Provide the (X, Y) coordinate of the cell's center where the given text is located.  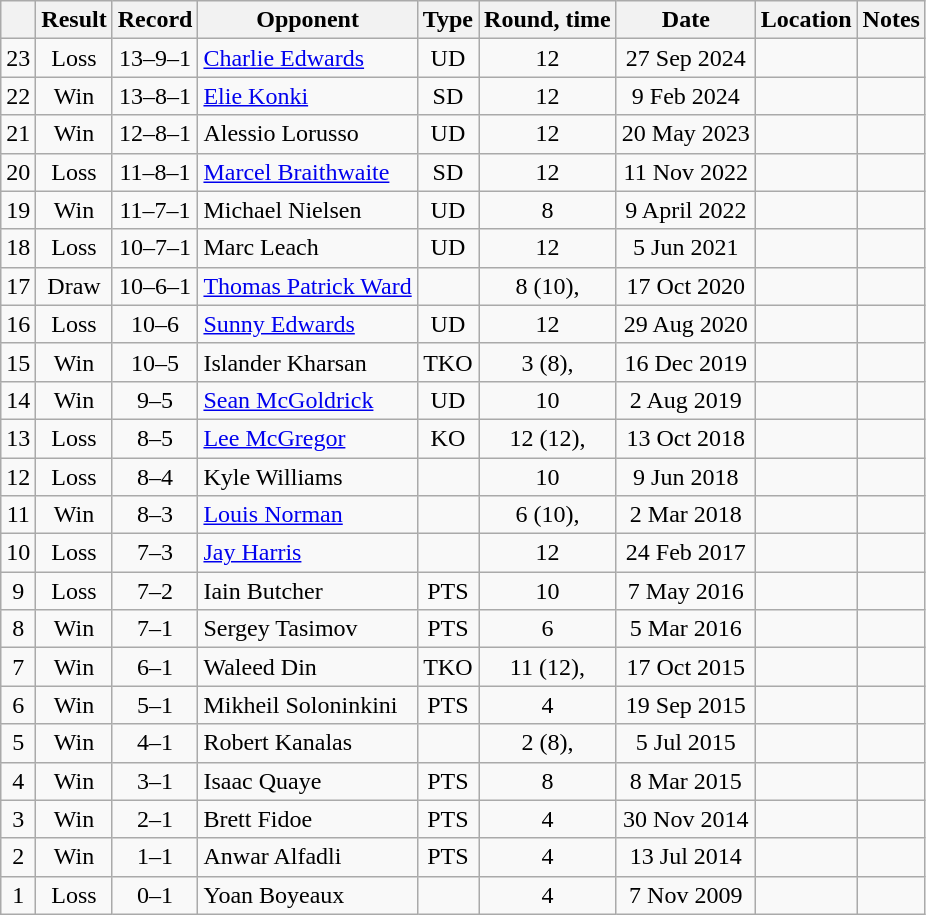
KO (448, 438)
11–8–1 (155, 172)
13 (18, 438)
15 (18, 362)
7 Nov 2009 (686, 895)
Round, time (548, 20)
17 (18, 286)
13–8–1 (155, 96)
2 Mar 2018 (686, 515)
5 Jul 2015 (686, 743)
Sean McGoldrick (308, 400)
Type (448, 20)
21 (18, 134)
19 (18, 210)
Brett Fidoe (308, 819)
20 May 2023 (686, 134)
Marcel Braithwaite (308, 172)
Isaac Quaye (308, 781)
5 Mar 2016 (686, 629)
Lee McGregor (308, 438)
29 Aug 2020 (686, 324)
20 (18, 172)
17 Oct 2015 (686, 667)
3–1 (155, 781)
3 (18, 819)
12 (12), (548, 438)
5–1 (155, 705)
Location (806, 20)
9 April 2022 (686, 210)
7–1 (155, 629)
Robert Kanalas (308, 743)
14 (18, 400)
Kyle Williams (308, 477)
Draw (74, 286)
10–6 (155, 324)
19 Sep 2015 (686, 705)
6–1 (155, 667)
1 (18, 895)
Louis Norman (308, 515)
Elie Konki (308, 96)
7 May 2016 (686, 591)
7 (18, 667)
Yoan Boyeaux (308, 895)
7–3 (155, 553)
16 Dec 2019 (686, 362)
13–9–1 (155, 58)
Sunny Edwards (308, 324)
3 (8), (548, 362)
Iain Butcher (308, 591)
13 Jul 2014 (686, 857)
13 Oct 2018 (686, 438)
8–4 (155, 477)
2 (18, 857)
2–1 (155, 819)
Notes (891, 20)
Thomas Patrick Ward (308, 286)
Waleed Din (308, 667)
Michael Nielsen (308, 210)
6 (10), (548, 515)
10–6–1 (155, 286)
Anwar Alfadli (308, 857)
9–5 (155, 400)
Mikheil Soloninkini (308, 705)
8–5 (155, 438)
12–8–1 (155, 134)
Date (686, 20)
8 (10), (548, 286)
9 (18, 591)
2 (8), (548, 743)
11 (12), (548, 667)
11 Nov 2022 (686, 172)
27 Sep 2024 (686, 58)
10–5 (155, 362)
Charlie Edwards (308, 58)
4–1 (155, 743)
Sergey Tasimov (308, 629)
7–2 (155, 591)
18 (18, 248)
Jay Harris (308, 553)
16 (18, 324)
24 Feb 2017 (686, 553)
Marc Leach (308, 248)
Result (74, 20)
Alessio Lorusso (308, 134)
11 (18, 515)
2 Aug 2019 (686, 400)
8–3 (155, 515)
11–7–1 (155, 210)
8 Mar 2015 (686, 781)
5 (18, 743)
23 (18, 58)
9 Jun 2018 (686, 477)
0–1 (155, 895)
10–7–1 (155, 248)
22 (18, 96)
5 Jun 2021 (686, 248)
9 Feb 2024 (686, 96)
1–1 (155, 857)
17 Oct 2020 (686, 286)
Record (155, 20)
Islander Kharsan (308, 362)
Opponent (308, 20)
30 Nov 2014 (686, 819)
